Provide the (x, y) coordinate of the cell's center where the given text is located.  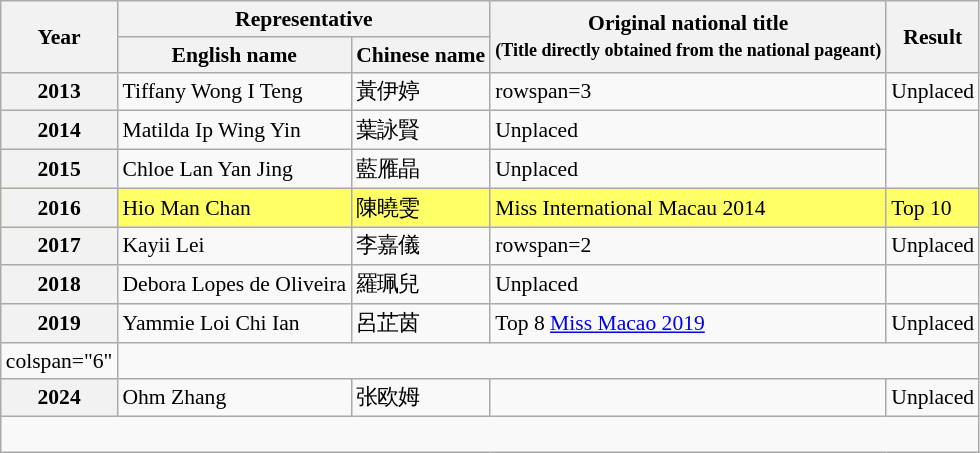
李嘉儀 (420, 246)
Matilda Ip Wing Yin (234, 130)
张欧姆 (420, 398)
呂芷茵 (420, 324)
2018 (60, 286)
2015 (60, 170)
Debora Lopes de Oliveira (234, 286)
Chloe Lan Yan Jing (234, 170)
2017 (60, 246)
Miss International Macau 2014 (688, 208)
黃伊婷 (420, 92)
Hio Man Chan (234, 208)
rowspan=3 (688, 92)
2014 (60, 130)
Kayii Lei (234, 246)
rowspan=2 (688, 246)
English name (234, 55)
Chinese name (420, 55)
Ohm Zhang (234, 398)
Top 8 Miss Macao 2019 (688, 324)
Yammie Loi Chi Ian (234, 324)
2016 (60, 208)
colspan="6" (60, 361)
2013 (60, 92)
羅珮兒 (420, 286)
Year (60, 36)
Result (932, 36)
葉詠賢 (420, 130)
2019 (60, 324)
藍雁晶 (420, 170)
陳曉雯 (420, 208)
Tiffany Wong I Teng (234, 92)
Representative (304, 19)
Top 10 (932, 208)
Original national title(Title directly obtained from the national pageant) (688, 36)
2024 (60, 398)
